Locate the cell with the specified text and output its [x, y] center coordinate. 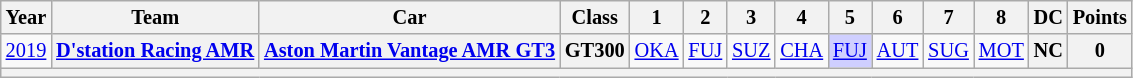
8 [1002, 17]
AUT [898, 51]
SUZ [751, 51]
NC [1048, 51]
7 [948, 17]
1 [657, 17]
4 [802, 17]
Points [1100, 17]
Car [410, 17]
2 [705, 17]
3 [751, 17]
Class [595, 17]
5 [850, 17]
Team [155, 17]
MOT [1002, 51]
D'station Racing AMR [155, 51]
CHA [802, 51]
6 [898, 17]
DC [1048, 17]
Aston Martin Vantage AMR GT3 [410, 51]
2019 [26, 51]
0 [1100, 51]
GT300 [595, 51]
OKA [657, 51]
SUG [948, 51]
Year [26, 17]
